Extract the (x, y) coordinate from the center of the cell holding the provided text.  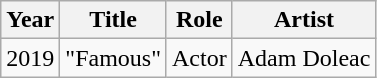
2019 (30, 58)
Actor (199, 58)
Artist (304, 20)
Role (199, 20)
Title (114, 20)
Year (30, 20)
"Famous" (114, 58)
Adam Doleac (304, 58)
